Identify which cell holds the provided text, then report its [X, Y] central coordinate. 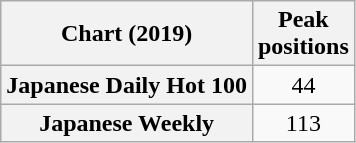
44 [303, 85]
Chart (2019) [127, 34]
Japanese Daily Hot 100 [127, 85]
Peakpositions [303, 34]
Japanese Weekly [127, 123]
113 [303, 123]
